For the text-containing cell, return its midpoint in (x, y) coordinate format. 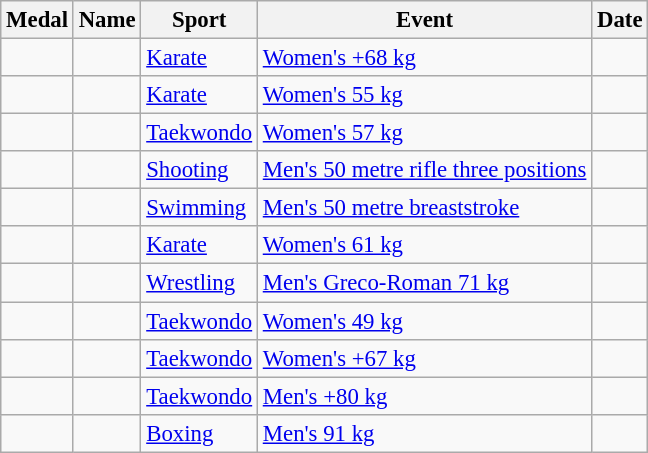
Women's 49 kg (424, 321)
Women's +68 kg (424, 58)
Shooting (200, 170)
Men's 50 metre rifle three positions (424, 170)
Women's +67 kg (424, 358)
Women's 61 kg (424, 245)
Date (620, 20)
Men's +80 kg (424, 396)
Boxing (200, 433)
Wrestling (200, 283)
Men's 50 metre breaststroke (424, 208)
Event (424, 20)
Women's 55 kg (424, 95)
Sport (200, 20)
Men's 91 kg (424, 433)
Medal (38, 20)
Women's 57 kg (424, 133)
Swimming (200, 208)
Name (107, 20)
Men's Greco-Roman 71 kg (424, 283)
